Output the (x, y) coordinate of the center of the cell containing the given text.  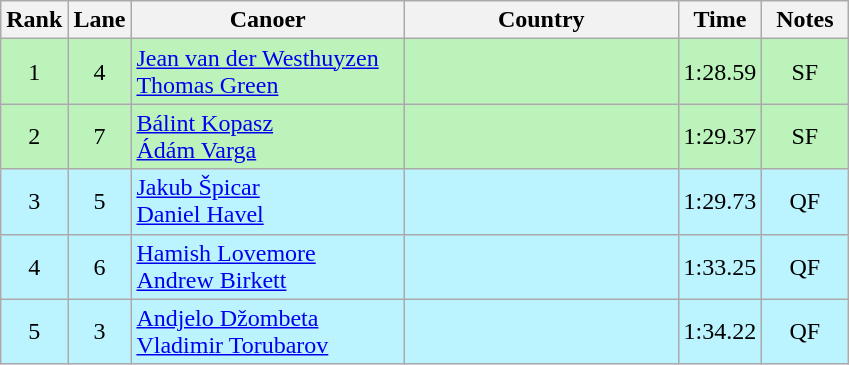
Bálint KopaszÁdám Varga (268, 136)
Jean van der WesthuyzenThomas Green (268, 72)
Andjelo DžombetaVladimir Torubarov (268, 332)
1:34.22 (720, 332)
1 (34, 72)
1:29.73 (720, 202)
Time (720, 20)
1:28.59 (720, 72)
1:33.25 (720, 266)
Lane (100, 20)
Hamish LovemoreAndrew Birkett (268, 266)
1:29.37 (720, 136)
Notes (805, 20)
7 (100, 136)
Canoer (268, 20)
6 (100, 266)
2 (34, 136)
Country (541, 20)
Rank (34, 20)
Jakub ŠpicarDaniel Havel (268, 202)
